Output the [X, Y] coordinate of the center of the cell containing the given text.  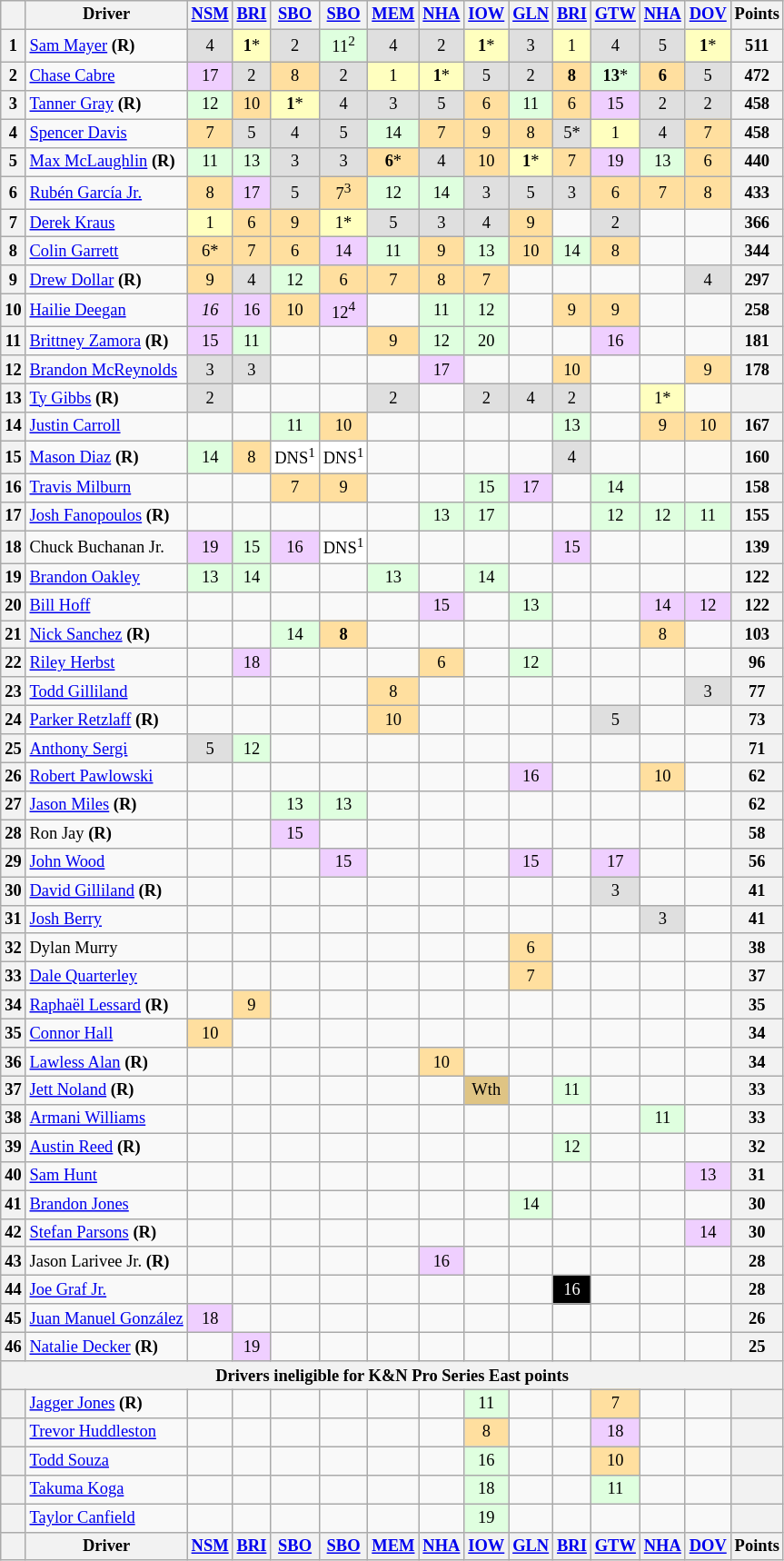
39 [13, 1147]
Sam Mayer (R) [106, 45]
Wth [487, 1090]
29 [13, 863]
167 [757, 427]
Raphaël Lessard (R) [106, 1005]
44 [13, 1290]
Dylan Murry [106, 949]
Rubén García Jr. [106, 193]
Spencer Davis [106, 133]
42 [13, 1232]
258 [757, 311]
Riley Herbst [106, 663]
Bill Hoff [106, 605]
511 [757, 45]
Travis Milburn [106, 487]
Joe Graf Jr. [106, 1290]
Chuck Buchanan Jr. [106, 547]
112 [343, 45]
139 [757, 547]
22 [13, 663]
96 [757, 663]
Mason Diaz (R) [106, 457]
21 [13, 634]
Trevor Huddleston [106, 1432]
297 [757, 280]
46 [13, 1347]
472 [757, 76]
Lawless Alan (R) [106, 1061]
Derek Kraus [106, 224]
155 [757, 516]
178 [757, 369]
Dale Quarterley [106, 976]
Ron Jay (R) [106, 834]
366 [757, 224]
David Gilliland (R) [106, 890]
24 [13, 720]
Colin Garrett [106, 251]
Jason Larivee Jr. (R) [106, 1261]
Drivers ineligible for K&N Pro Series East points [392, 1376]
440 [757, 162]
71 [757, 749]
Anthony Sergi [106, 749]
Taylor Canfield [106, 1517]
Jason Miles (R) [106, 805]
Parker Retzlaff (R) [106, 720]
Jett Noland (R) [106, 1090]
13* [615, 76]
124 [343, 311]
77 [757, 692]
56 [757, 863]
58 [757, 834]
Tanner Gray (R) [106, 105]
433 [757, 193]
40 [13, 1176]
Josh Fanopoulos (R) [106, 516]
Brandon Jones [106, 1205]
5* [572, 133]
Josh Berry [106, 920]
Brandon Oakley [106, 578]
27 [13, 805]
Jagger Jones (R) [106, 1405]
Connor Hall [106, 1034]
Nick Sanchez (R) [106, 634]
181 [757, 342]
Drew Dollar (R) [106, 280]
John Wood [106, 863]
Brittney Zamora (R) [106, 342]
103 [757, 634]
Hailie Deegan [106, 311]
Robert Pawlowski [106, 778]
Sam Hunt [106, 1176]
Armani Williams [106, 1119]
Takuma Koga [106, 1490]
Todd Gilliland [106, 692]
Ty Gibbs (R) [106, 398]
344 [757, 251]
Todd Souza [106, 1461]
Justin Carroll [106, 427]
Stefan Parsons (R) [106, 1232]
45 [13, 1317]
Chase Cabre [106, 76]
36 [13, 1061]
Juan Manuel González [106, 1317]
23 [13, 692]
158 [757, 487]
Austin Reed (R) [106, 1147]
160 [757, 457]
Brandon McReynolds [106, 369]
43 [13, 1261]
Natalie Decker (R) [106, 1347]
Max McLaughlin (R) [106, 162]
